Pinpoint the cell where the given text exists, returning its (X, Y) midpoint coordinate. 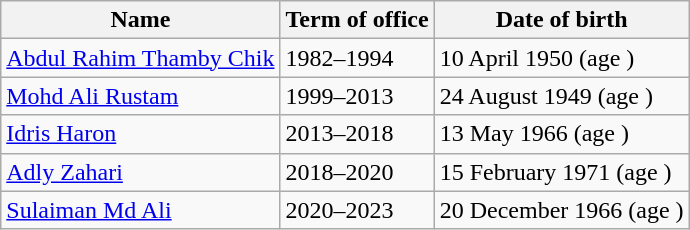
2018–2020 (357, 172)
15 February 1971 (age ) (562, 172)
2013–2018 (357, 134)
1999–2013 (357, 96)
2020–2023 (357, 210)
Idris Haron (140, 134)
Date of birth (562, 20)
Adly Zahari (140, 172)
24 August 1949 (age ) (562, 96)
20 December 1966 (age ) (562, 210)
Abdul Rahim Thamby Chik (140, 58)
Name (140, 20)
13 May 1966 (age ) (562, 134)
10 April 1950 (age ) (562, 58)
Sulaiman Md Ali (140, 210)
1982–1994 (357, 58)
Term of office (357, 20)
Mohd Ali Rustam (140, 96)
